Output the (x, y) coordinate of the center of the cell containing the given text.  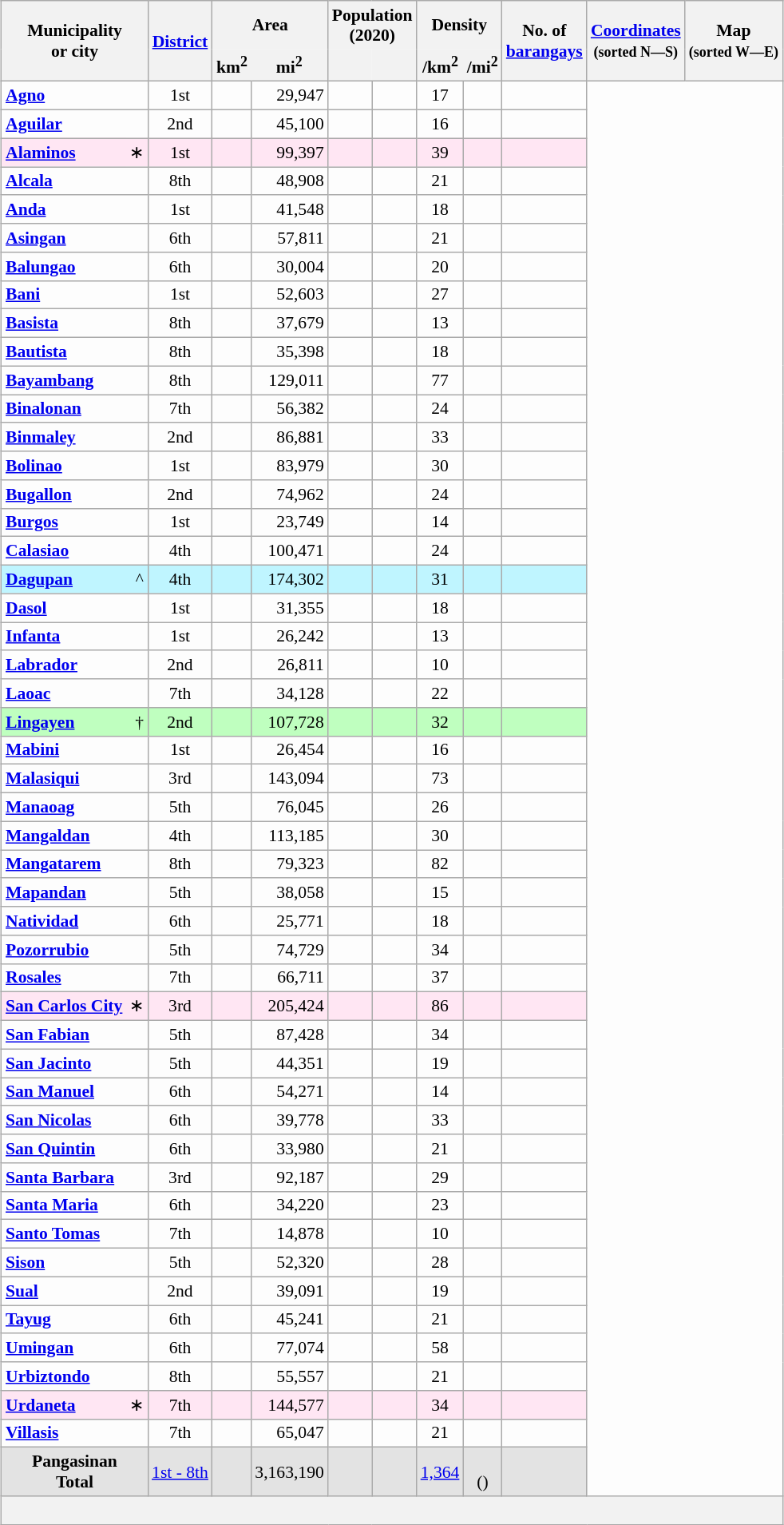
Bani (75, 295)
20 (441, 266)
77 (441, 380)
Alaminos (64, 153)
Burgos (75, 522)
92,187 (289, 1177)
39,778 (289, 1120)
52,603 (289, 295)
23 (441, 1205)
27 (441, 295)
Asingan (75, 238)
Area (270, 25)
^ (137, 579)
31,355 (289, 608)
74,962 (289, 494)
Dasol (75, 608)
Sison (75, 1262)
Population(2020) (372, 25)
San Carlos City (64, 1007)
174,302 (289, 579)
26,454 (289, 750)
29,947 (289, 96)
Dagupan (64, 579)
33,980 (289, 1149)
Map(sorted W—E) (734, 42)
Binalonan (75, 409)
Mapandan (75, 892)
Basista (75, 324)
Natividad (75, 921)
Santa Maria (75, 1205)
34,220 (289, 1205)
35,398 (289, 351)
() (482, 1471)
3,163,190 (289, 1471)
31 (441, 579)
15 (441, 892)
No. ofbarangays (544, 42)
37,679 (289, 324)
1,364 (441, 1471)
86 (441, 1007)
Sual (75, 1291)
Bautista (75, 351)
Manaoag (75, 807)
Laoac (75, 693)
San Quintin (75, 1149)
km2 (232, 66)
76,045 (289, 807)
34,128 (289, 693)
23,749 (289, 522)
45,241 (289, 1320)
1st - 8th (180, 1471)
Lingayen (64, 721)
Bugallon (75, 494)
57,811 (289, 238)
87,428 (289, 1035)
30,004 (289, 266)
/mi2 (482, 66)
41,548 (289, 209)
45,100 (289, 124)
86,881 (289, 437)
79,323 (289, 864)
82 (441, 864)
Calasiao (75, 551)
52,320 (289, 1262)
Pozorrubio (75, 949)
San Jacinto (75, 1063)
Malasiqui (75, 779)
Municipalityor city (75, 42)
66,711 (289, 978)
San Manuel (75, 1092)
22 (441, 693)
39,091 (289, 1291)
Bayambang (75, 380)
37 (441, 978)
107,728 (289, 721)
17 (441, 96)
83,979 (289, 466)
/km2 (441, 66)
39 (441, 153)
Agno (75, 96)
Bolinao (75, 466)
26,811 (289, 665)
29 (441, 1177)
Urbiztondo (75, 1376)
Umingan (75, 1348)
Santa Barbara (75, 1177)
77,074 (289, 1348)
28 (441, 1262)
District (180, 42)
Tayug (75, 1320)
Santo Tomas (75, 1234)
44,351 (289, 1063)
65,047 (289, 1433)
PangasinanTotal (75, 1471)
Infanta (75, 637)
144,577 (289, 1404)
Urdaneta (64, 1404)
Villasis (75, 1433)
Coordinates(sorted N—S) (636, 42)
38,058 (289, 892)
Alcala (75, 181)
Mangaldan (75, 836)
143,094 (289, 779)
San Nicolas (75, 1120)
113,185 (289, 836)
Binmaley (75, 437)
Mangatarem (75, 864)
48,908 (289, 181)
129,011 (289, 380)
Rosales (75, 978)
Density (460, 25)
Mabini (75, 750)
26 (441, 807)
Anda (75, 209)
100,471 (289, 551)
San Fabian (75, 1035)
32 (441, 721)
† (137, 721)
99,397 (289, 153)
14,878 (289, 1234)
58 (441, 1348)
54,271 (289, 1092)
74,729 (289, 949)
26,242 (289, 637)
73 (441, 779)
25,771 (289, 921)
Balungao (75, 266)
205,424 (289, 1007)
55,557 (289, 1376)
56,382 (289, 409)
mi2 (289, 66)
Aguilar (75, 124)
Labrador (75, 665)
